Locate the cell with the specified text and output its (x, y) center coordinate. 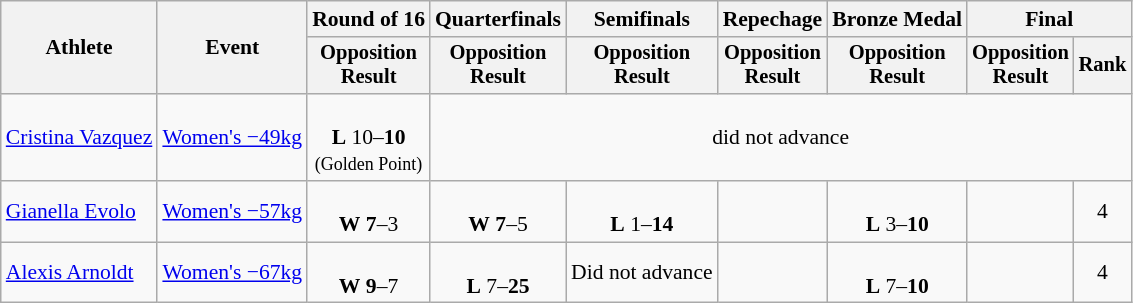
Gianella Evolo (80, 212)
Women's −49kg (232, 138)
Event (232, 48)
Repechage (773, 19)
Alexis Arnoldt (80, 272)
Final (1049, 19)
Women's −57kg (232, 212)
Women's −67kg (232, 272)
Athlete (80, 48)
L 1–14 (642, 212)
L 3–10 (897, 212)
L 10–10(Golden Point) (368, 138)
Cristina Vazquez (80, 138)
Quarterfinals (498, 19)
Rank (1103, 66)
W 7–5 (498, 212)
did not advance (780, 138)
L 7–10 (897, 272)
Round of 16 (368, 19)
W 7–3 (368, 212)
W 9–7 (368, 272)
L 7–25 (498, 272)
Semifinals (642, 19)
Bronze Medal (897, 19)
Did not advance (642, 272)
